Scan for the cell matching the given text and deliver its [X, Y] coordinate at center. 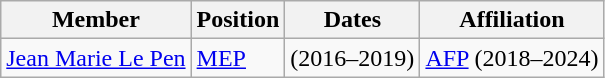
Affiliation [512, 20]
MEP [238, 58]
Dates [352, 20]
(2016–2019) [352, 58]
AFP (2018–2024) [512, 58]
Position [238, 20]
Jean Marie Le Pen [96, 58]
Member [96, 20]
